Detect which cell encompasses the target text, then output its [x, y] center coordinate. 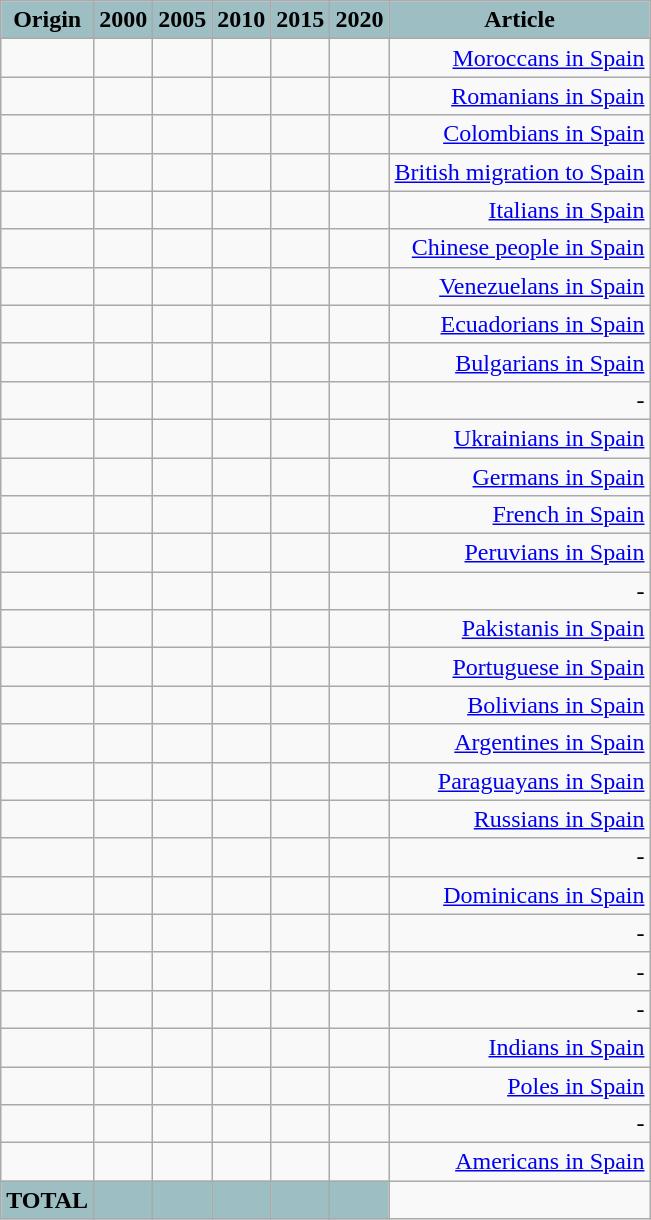
Ukrainians in Spain [520, 438]
Indians in Spain [520, 1047]
2010 [242, 20]
Romanians in Spain [520, 96]
French in Spain [520, 515]
Russians in Spain [520, 819]
Argentines in Spain [520, 743]
Portuguese in Spain [520, 667]
Pakistanis in Spain [520, 629]
Article [520, 20]
Peruvians in Spain [520, 553]
Colombians in Spain [520, 134]
Germans in Spain [520, 477]
Bolivians in Spain [520, 705]
Dominicans in Spain [520, 895]
Ecuadorians in Spain [520, 324]
Americans in Spain [520, 1162]
Chinese people in Spain [520, 248]
2015 [300, 20]
Poles in Spain [520, 1085]
Moroccans in Spain [520, 58]
Venezuelans in Spain [520, 286]
Origin [48, 20]
British migration to Spain [520, 172]
Italians in Spain [520, 210]
Paraguayans in Spain [520, 781]
2020 [360, 20]
2000 [124, 20]
Bulgarians in Spain [520, 362]
2005 [182, 20]
TOTAL [48, 1200]
